Find where the given text appears and provide that cell's center as [x, y] coordinate. 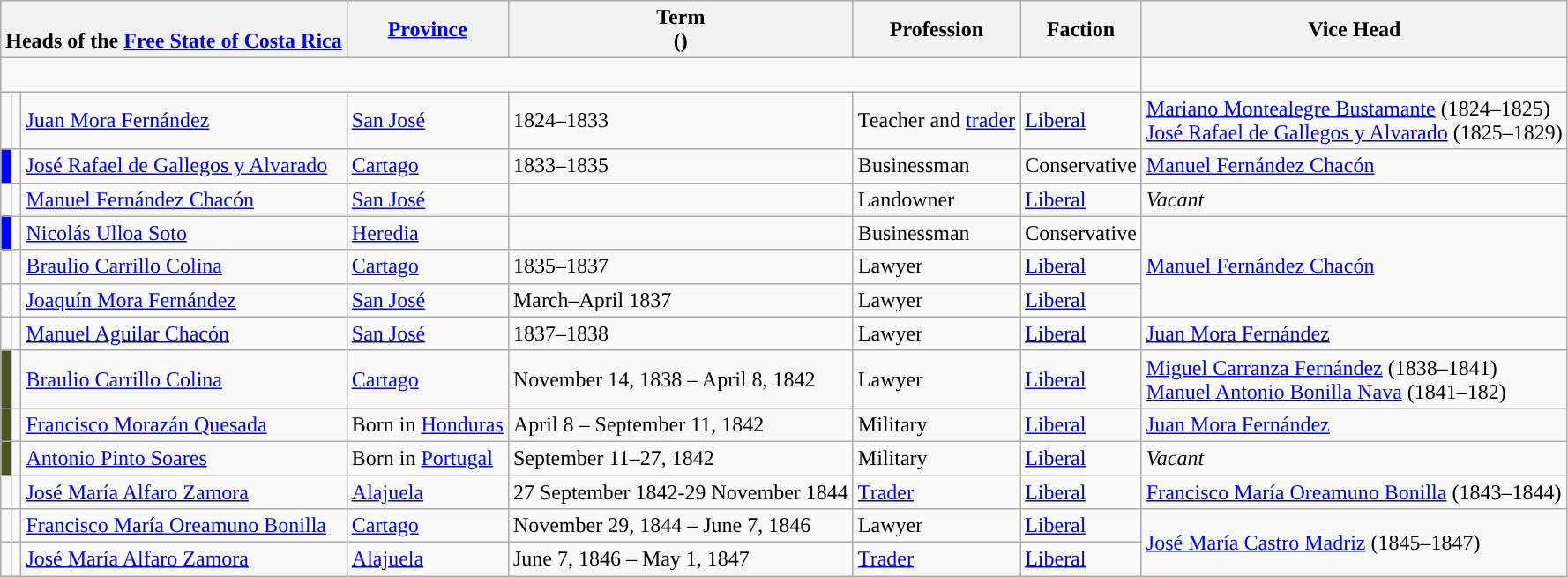
Born in Portugal [427, 458]
1837–1838 [681, 333]
1833–1835 [681, 166]
Teacher and trader [937, 120]
27 September 1842-29 November 1844 [681, 491]
Nicolás Ulloa Soto [183, 233]
Joaquín Mora Fernández [183, 300]
Heads of the Free State of Costa Rica [175, 30]
Heredia [427, 233]
Miguel Carranza Fernández (1838–1841) Manuel Antonio Bonilla Nava (1841–182) [1355, 379]
November 29, 1844 – June 7, 1846 [681, 526]
Francisco María Oreamuno Bonilla [183, 526]
Province [427, 30]
1835–1837 [681, 266]
November 14, 1838 – April 8, 1842 [681, 379]
1824–1833 [681, 120]
Francisco María Oreamuno Bonilla (1843–1844) [1355, 491]
Antonio Pinto Soares [183, 458]
March–April 1837 [681, 300]
José Rafael de Gallegos y Alvarado [183, 166]
Mariano Montealegre Bustamante (1824–1825) José Rafael de Gallegos y Alvarado (1825–1829) [1355, 120]
June 7, 1846 – May 1, 1847 [681, 559]
Born in Honduras [427, 424]
José María Castro Madriz (1845–1847) [1355, 543]
Term() [681, 30]
Profession [937, 30]
Faction [1081, 30]
Manuel Aguilar Chacón [183, 333]
Vice Head [1355, 30]
Landowner [937, 199]
April 8 – September 11, 1842 [681, 424]
Francisco Morazán Quesada [183, 424]
September 11–27, 1842 [681, 458]
